Identify which cell holds the provided text, then report its (x, y) central coordinate. 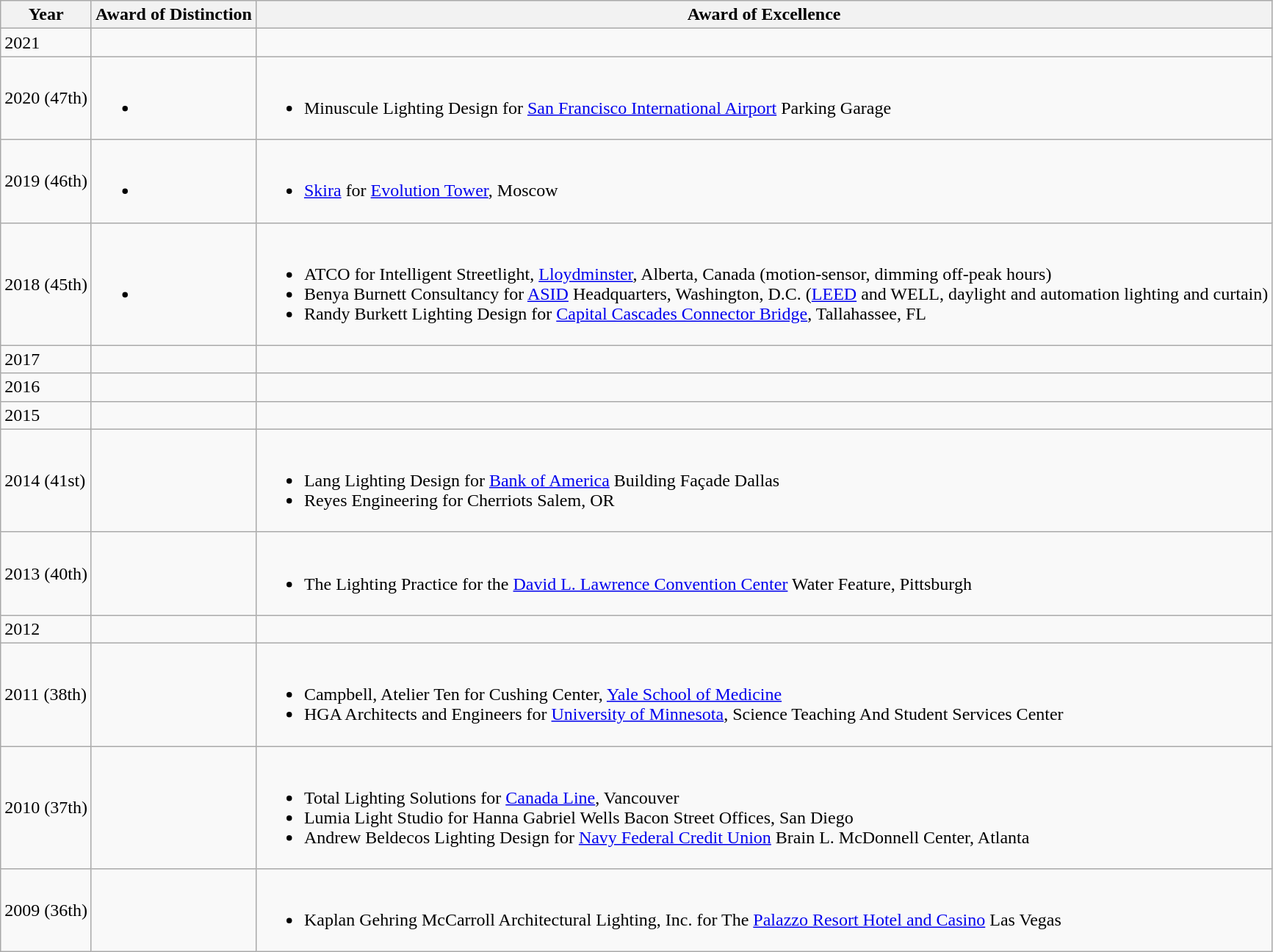
2015 (46, 415)
2020 (47th) (46, 98)
2012 (46, 629)
2021 (46, 43)
2018 (45th) (46, 284)
2013 (40th) (46, 573)
2009 (36th) (46, 911)
2017 (46, 359)
The Lighting Practice for the David L. Lawrence Convention Center Water Feature, Pittsburgh (764, 573)
Award of Excellence (764, 15)
Minuscule Lighting Design for San Francisco International Airport Parking Garage (764, 98)
2019 (46th) (46, 181)
2011 (38th) (46, 694)
Kaplan Gehring McCarroll Architectural Lighting, Inc. for The Palazzo Resort Hotel and Casino Las Vegas (764, 911)
2014 (41st) (46, 480)
2010 (37th) (46, 808)
Award of Distinction (173, 15)
Lang Lighting Design for Bank of America Building Façade DallasReyes Engineering for Cherriots Salem, OR (764, 480)
Year (46, 15)
Skira for Evolution Tower, Moscow (764, 181)
2016 (46, 387)
